Output the [x, y] coordinate of the center of the cell containing the given text.  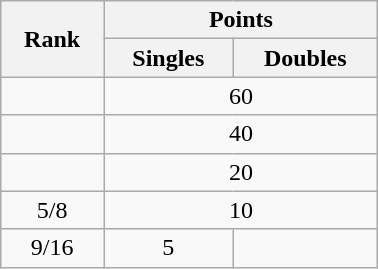
60 [241, 96]
5/8 [52, 210]
Doubles [306, 58]
10 [241, 210]
40 [241, 134]
Singles [168, 58]
Points [241, 20]
Rank [52, 39]
20 [241, 172]
5 [168, 248]
9/16 [52, 248]
